Return (x, y) of the center of cell containing provided text 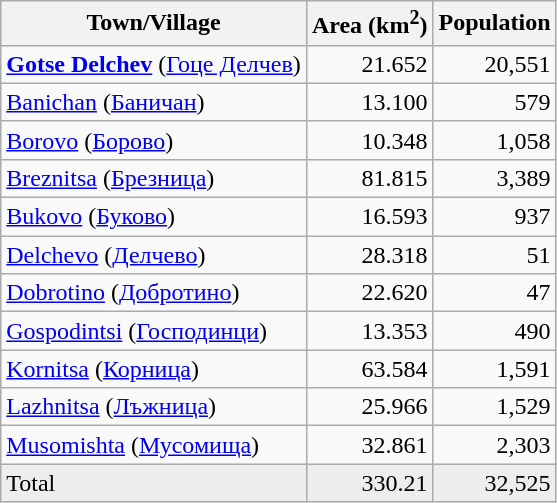
Delchevo (Делчево) (154, 255)
Area (km2) (370, 24)
Musomishta (Мусомища) (154, 445)
Bukovo (Буково) (154, 217)
25.966 (370, 407)
13.353 (370, 331)
10.348 (370, 140)
Gotse Delchev (Гоце Делчев) (154, 64)
51 (494, 255)
22.620 (370, 293)
Total (154, 483)
Kornitsa (Корница) (154, 369)
579 (494, 102)
47 (494, 293)
Gospodintsi (Господинци) (154, 331)
63.584 (370, 369)
2,303 (494, 445)
Banichan (Баничан) (154, 102)
330.21 (370, 483)
Town/Village (154, 24)
13.100 (370, 102)
1,058 (494, 140)
20,551 (494, 64)
28.318 (370, 255)
Breznitsa (Брезница) (154, 178)
16.593 (370, 217)
Borovo (Борово) (154, 140)
Population (494, 24)
81.815 (370, 178)
21.652 (370, 64)
Lazhnitsa (Лъжница) (154, 407)
937 (494, 217)
3,389 (494, 178)
32,525 (494, 483)
490 (494, 331)
1,529 (494, 407)
1,591 (494, 369)
32.861 (370, 445)
Dobrotino (Добротино) (154, 293)
